From the cell containing the given text, extract its center point as [x, y] coordinate. 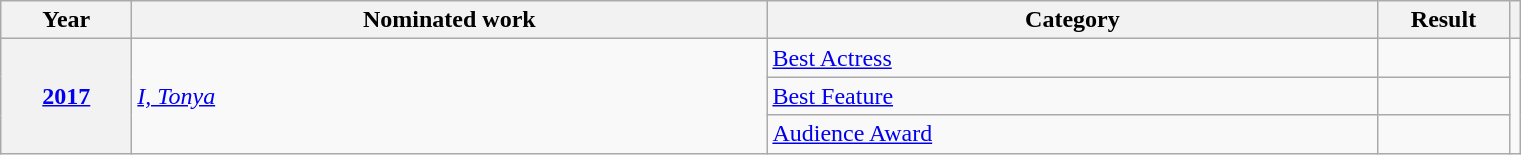
Best Actress [1072, 58]
2017 [66, 96]
Result [1444, 20]
Best Feature [1072, 96]
Year [66, 20]
Audience Award [1072, 134]
I, Tonya [450, 96]
Nominated work [450, 20]
Category [1072, 20]
